Capture the cell that displays the provided text and extract its [X, Y] central coordinate. 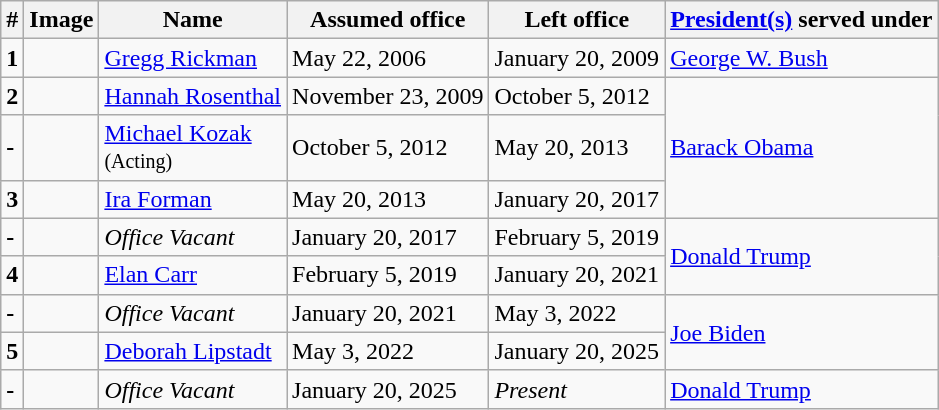
2 [12, 96]
May 22, 2006 [388, 58]
President(s) served under [802, 20]
Barack Obama [802, 148]
# [12, 20]
Hannah Rosenthal [193, 96]
Joe Biden [802, 332]
Ira Forman [193, 199]
Elan Carr [193, 275]
5 [12, 351]
3 [12, 199]
Deborah Lipstadt [193, 351]
Name [193, 20]
Left office [577, 20]
November 23, 2009 [388, 96]
Gregg Rickman [193, 58]
Assumed office [388, 20]
George W. Bush [802, 58]
January 20, 2009 [577, 58]
Present [577, 389]
1 [12, 58]
Image [62, 20]
4 [12, 275]
Michael Kozak(Acting) [193, 148]
